Identify which cell holds the provided text, then report its [x, y] central coordinate. 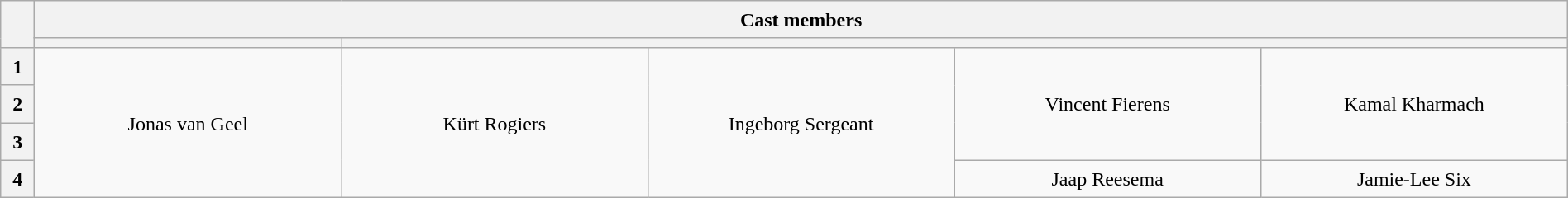
4 [18, 179]
2 [18, 104]
1 [18, 66]
3 [18, 141]
Vincent Fierens [1108, 104]
Jamie-Lee Six [1414, 179]
Kamal Kharmach [1414, 104]
Kürt Rogiers [495, 122]
Cast members [801, 20]
Jaap Reesema [1108, 179]
Ingeborg Sergeant [801, 122]
Jonas van Geel [189, 122]
